Find where the given text appears and provide that cell's center as (X, Y) coordinate. 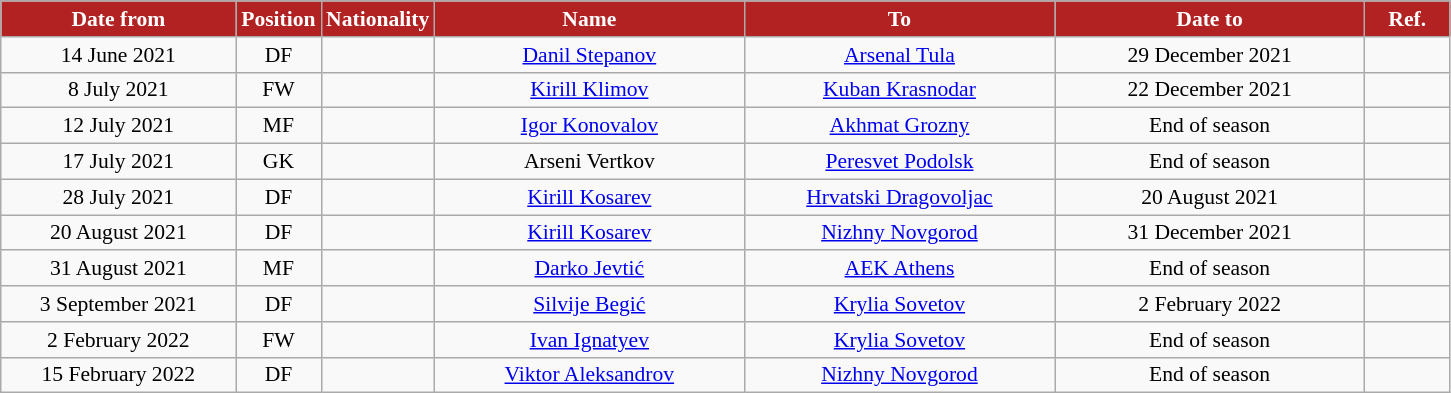
Peresvet Podolsk (899, 162)
Arseni Vertkov (589, 162)
Nationality (378, 19)
28 July 2021 (118, 197)
Ref. (1408, 19)
Silvije Begić (589, 304)
Hrvatski Dragovoljac (899, 197)
To (899, 19)
3 September 2021 (118, 304)
17 July 2021 (118, 162)
29 December 2021 (1210, 55)
14 June 2021 (118, 55)
31 August 2021 (118, 269)
15 February 2022 (118, 375)
Danil Stepanov (589, 55)
Kuban Krasnodar (899, 90)
Date to (1210, 19)
8 July 2021 (118, 90)
12 July 2021 (118, 126)
Akhmat Grozny (899, 126)
AEK Athens (899, 269)
Name (589, 19)
22 December 2021 (1210, 90)
Ivan Ignatyev (589, 340)
GK (278, 162)
Darko Jevtić (589, 269)
Viktor Aleksandrov (589, 375)
Date from (118, 19)
31 December 2021 (1210, 233)
Igor Konovalov (589, 126)
Kirill Klimov (589, 90)
Position (278, 19)
Arsenal Tula (899, 55)
